Return (X, Y) of the center of cell containing provided text 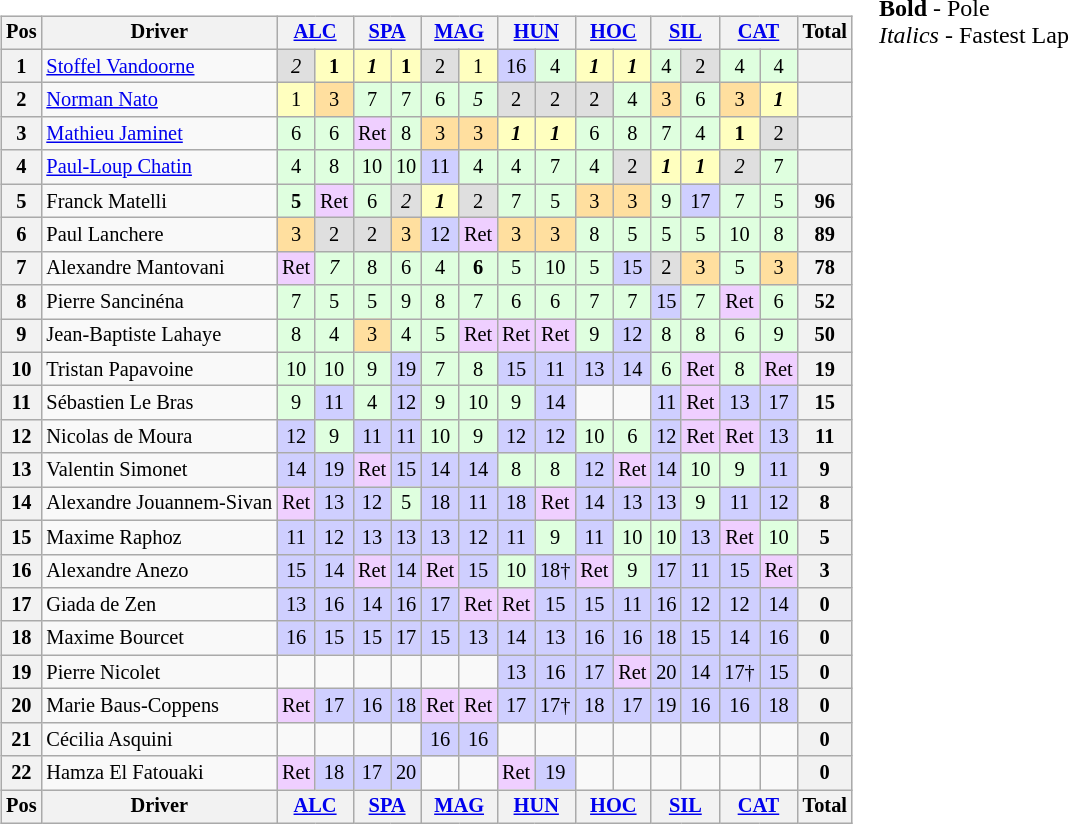
Maxime Raphoz (159, 537)
Stoffel Vandoorne (159, 66)
Sébastien Le Bras (159, 403)
21 (21, 739)
Giada de Zen (159, 605)
Franck Matelli (159, 201)
Alexandre Anezo (159, 571)
Norman Nato (159, 100)
Valentin Simonet (159, 470)
89 (825, 235)
Alexandre Jouannem-Sivan (159, 504)
Maxime Bourcet (159, 638)
78 (825, 268)
96 (825, 201)
Tristan Papavoine (159, 369)
Hamza El Fatouaki (159, 773)
52 (825, 302)
Cécilia Asquini (159, 739)
Pierre Nicolet (159, 672)
Mathieu Jaminet (159, 134)
18† (555, 571)
Paul Lanchere (159, 235)
Alexandre Mantovani (159, 268)
Marie Baus-Coppens (159, 706)
22 (21, 773)
Paul-Loup Chatin (159, 167)
Jean-Baptiste Lahaye (159, 336)
Nicolas de Moura (159, 437)
50 (825, 336)
Pierre Sancinéna (159, 302)
